Find where the given text appears and provide that cell's center as (X, Y) coordinate. 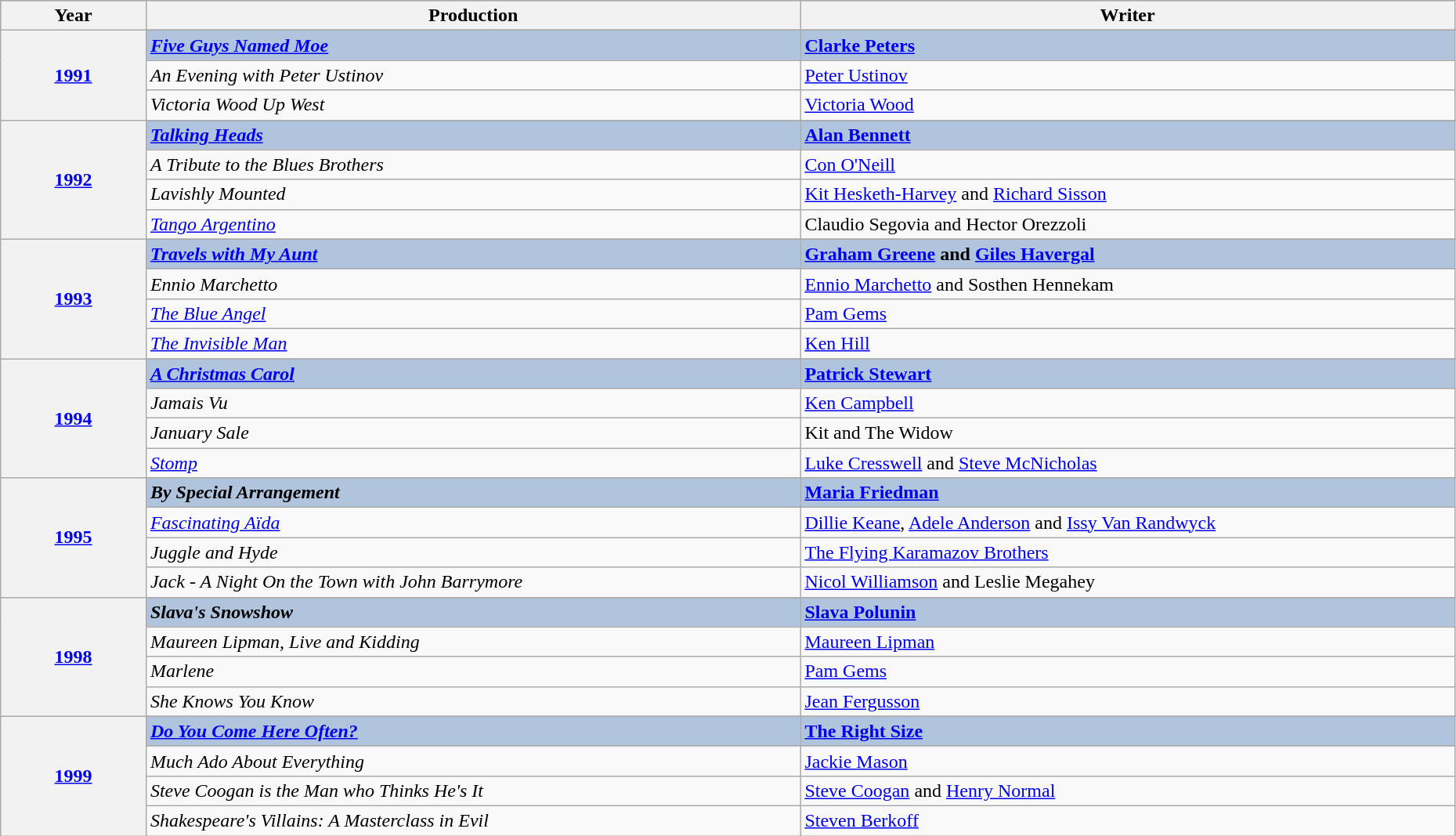
Stomp (473, 463)
A Christmas Carol (473, 374)
Ennio Marchetto and Sosthen Hennekam (1128, 284)
Alan Bennett (1128, 135)
The Flying Karamazov Brothers (1128, 552)
1998 (74, 657)
By Special Arrangement (473, 493)
Kit and The Widow (1128, 433)
An Evening with Peter Ustinov (473, 75)
Jack - A Night On the Town with John Barrymore (473, 582)
1995 (74, 537)
Writer (1128, 16)
Production (473, 16)
The Right Size (1128, 731)
1994 (74, 418)
Clarke Peters (1128, 45)
Kit Hesketh-Harvey and Richard Sisson (1128, 194)
Do You Come Here Often? (473, 731)
Ken Campbell (1128, 404)
Steve Coogan is the Man who Thinks He's It (473, 791)
Ennio Marchetto (473, 284)
Dillie Keane, Adele Anderson and Issy Van Randwyck (1128, 523)
Shakespeare's Villains: A Masterclass in Evil (473, 820)
Con O'Neill (1128, 165)
Victoria Wood Up West (473, 105)
Slava's Snowshow (473, 612)
Juggle and Hyde (473, 552)
Nicol Williamson and Leslie Megahey (1128, 582)
Travels with My Aunt (473, 254)
Maureen Lipman (1128, 642)
Marlene (473, 671)
Peter Ustinov (1128, 75)
Much Ado About Everything (473, 761)
Maureen Lipman, Live and Kidding (473, 642)
Lavishly Mounted (473, 194)
The Invisible Man (473, 343)
Jean Fergusson (1128, 701)
Steven Berkoff (1128, 820)
Jackie Mason (1128, 761)
1993 (74, 299)
A Tribute to the Blues Brothers (473, 165)
January Sale (473, 433)
Slava Polunin (1128, 612)
Maria Friedman (1128, 493)
Tango Argentino (473, 224)
The Blue Angel (473, 313)
Five Guys Named Moe (473, 45)
1999 (74, 776)
Victoria Wood (1128, 105)
Talking Heads (473, 135)
Ken Hill (1128, 343)
1991 (74, 75)
Steve Coogan and Henry Normal (1128, 791)
She Knows You Know (473, 701)
Jamais Vu (473, 404)
Luke Cresswell and Steve McNicholas (1128, 463)
Claudio Segovia and Hector Orezzoli (1128, 224)
Year (74, 16)
Patrick Stewart (1128, 374)
1992 (74, 179)
Graham Greene and Giles Havergal (1128, 254)
Fascinating Aïda (473, 523)
